Return [x, y] of the center of cell containing provided text 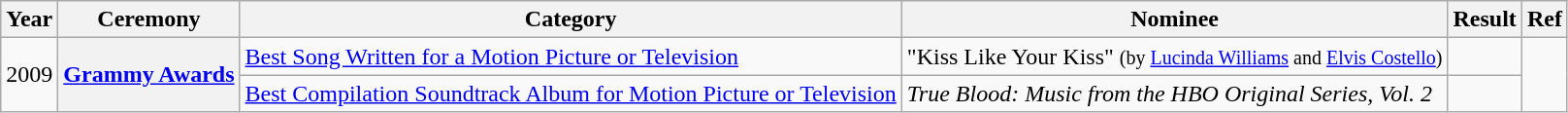
Year [29, 19]
Grammy Awards [149, 75]
Ref [1545, 19]
2009 [29, 75]
Nominee [1174, 19]
Best Compilation Soundtrack Album for Motion Picture or Television [571, 94]
"Kiss Like Your Kiss" (by Lucinda Williams and Elvis Costello) [1174, 56]
Result [1485, 19]
Best Song Written for a Motion Picture or Television [571, 56]
Category [571, 19]
Ceremony [149, 19]
True Blood: Music from the HBO Original Series, Vol. 2 [1174, 94]
